From the cell containing the given text, extract its center point as (x, y) coordinate. 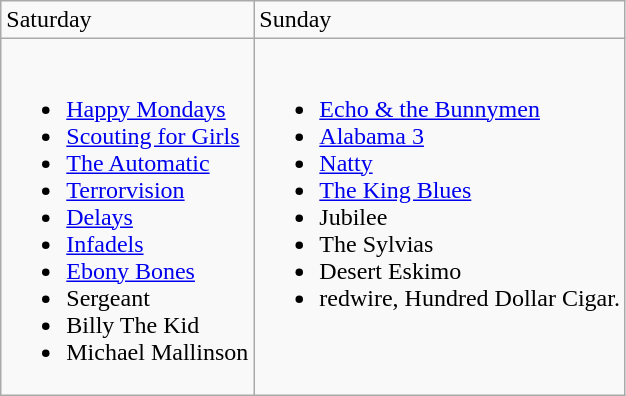
Echo & the BunnymenAlabama 3NattyThe King BluesJubileeThe SylviasDesert Eskimoredwire, Hundred Dollar Cigar. (440, 217)
Sunday (440, 20)
Saturday (128, 20)
Happy MondaysScouting for GirlsThe AutomaticTerrorvisionDelaysInfadelsEbony BonesSergeantBilly The KidMichael Mallinson (128, 217)
